Provide the (X, Y) coordinate of the cell's center where the given text is located.  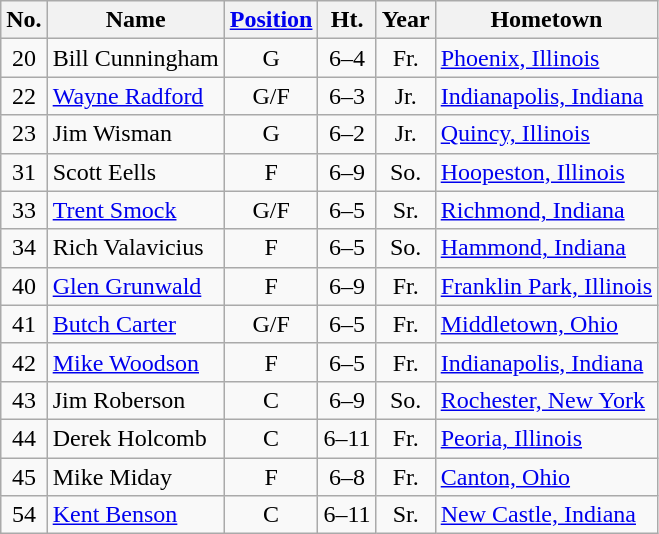
Derek Holcomb (136, 438)
Phoenix, Illinois (546, 58)
33 (24, 210)
Scott Eells (136, 172)
54 (24, 515)
Mike Miday (136, 477)
No. (24, 20)
Hammond, Indiana (546, 248)
40 (24, 286)
Franklin Park, Illinois (546, 286)
6–4 (347, 58)
23 (24, 134)
41 (24, 324)
Position (271, 20)
Hometown (546, 20)
Hoopeston, Illinois (546, 172)
Jim Roberson (136, 400)
42 (24, 362)
Quincy, Illinois (546, 134)
6–3 (347, 96)
22 (24, 96)
44 (24, 438)
Glen Grunwald (136, 286)
Canton, Ohio (546, 477)
Middletown, Ohio (546, 324)
Trent Smock (136, 210)
6–8 (347, 477)
New Castle, Indiana (546, 515)
20 (24, 58)
45 (24, 477)
Richmond, Indiana (546, 210)
Wayne Radford (136, 96)
Butch Carter (136, 324)
Bill Cunningham (136, 58)
Ht. (347, 20)
Kent Benson (136, 515)
Rochester, New York (546, 400)
43 (24, 400)
6–2 (347, 134)
Peoria, Illinois (546, 438)
Jim Wisman (136, 134)
Mike Woodson (136, 362)
Rich Valavicius (136, 248)
Year (406, 20)
31 (24, 172)
Name (136, 20)
34 (24, 248)
